Detect which cell encompasses the target text, then output its (X, Y) center coordinate. 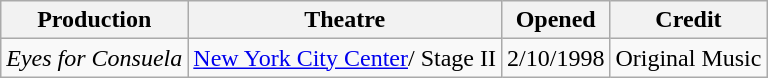
Theatre (345, 20)
Opened (556, 20)
Original Music (688, 58)
Production (94, 20)
2/10/1998 (556, 58)
Eyes for Consuela (94, 58)
Credit (688, 20)
New York City Center/ Stage II (345, 58)
